Extract the [x, y] coordinate from the center of the cell holding the provided text.  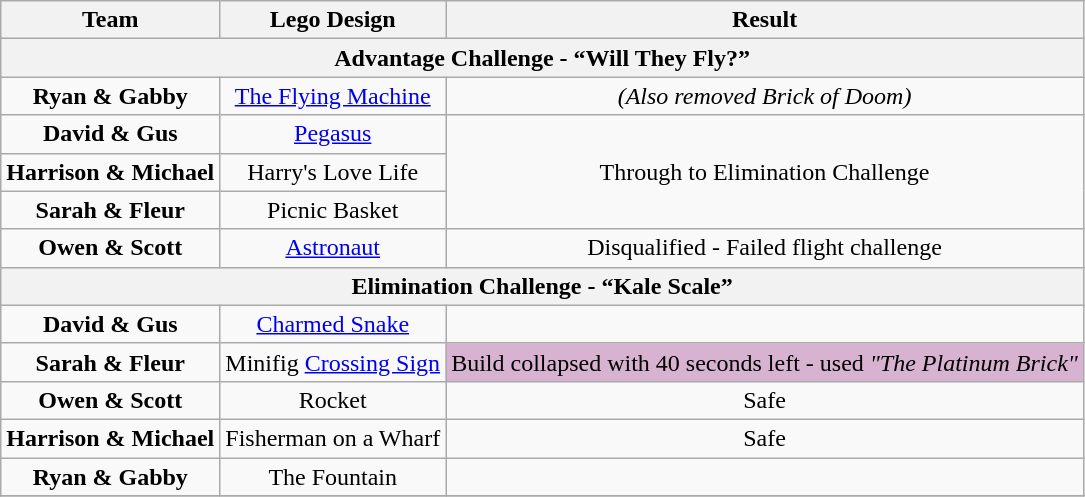
Rocket [333, 400]
The Fountain [333, 477]
The Flying Machine [333, 96]
Disqualified - Failed flight challenge [765, 248]
(Also removed Brick of Doom) [765, 96]
Astronaut [333, 248]
Build collapsed with 40 seconds left - used "The Platinum Brick" [765, 362]
Lego Design [333, 20]
Minifig Crossing Sign [333, 362]
Team [110, 20]
Elimination Challenge - “Kale Scale” [542, 286]
Harry's Love Life [333, 172]
Fisherman on a Wharf [333, 438]
Picnic Basket [333, 210]
Pegasus [333, 134]
Advantage Challenge - “Will They Fly?” [542, 58]
Result [765, 20]
Through to Elimination Challenge [765, 172]
Charmed Snake [333, 324]
